Return the (X, Y) coordinate for the center point of the cell that contains the specified text.  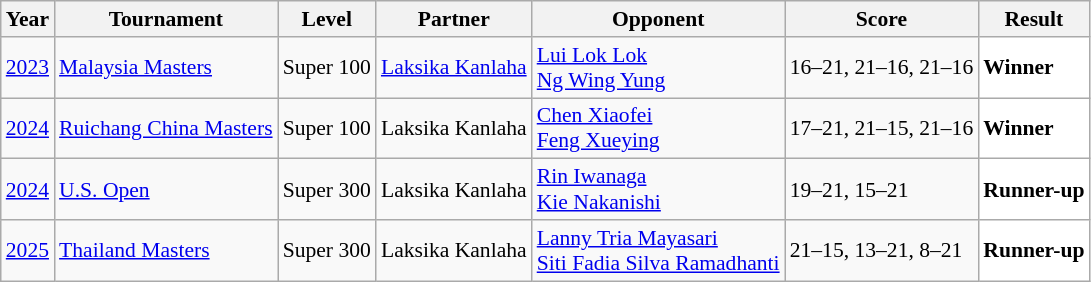
Thailand Masters (166, 250)
Lanny Tria Mayasari Siti Fadia Silva Ramadhanti (658, 250)
Year (28, 19)
17–21, 21–15, 21–16 (882, 128)
19–21, 15–21 (882, 190)
16–21, 21–16, 21–16 (882, 68)
Rin Iwanaga Kie Nakanishi (658, 190)
Partner (454, 19)
21–15, 13–21, 8–21 (882, 250)
Malaysia Masters (166, 68)
Chen Xiaofei Feng Xueying (658, 128)
Lui Lok Lok Ng Wing Yung (658, 68)
Result (1034, 19)
Tournament (166, 19)
2025 (28, 250)
Level (327, 19)
Score (882, 19)
Opponent (658, 19)
U.S. Open (166, 190)
Ruichang China Masters (166, 128)
2023 (28, 68)
